From the cell containing the given text, extract its center point as [X, Y] coordinate. 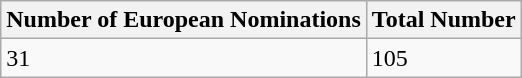
31 [184, 58]
105 [444, 58]
Number of European Nominations [184, 20]
Total Number [444, 20]
